Output the [X, Y] coordinate of the center of the cell containing the given text.  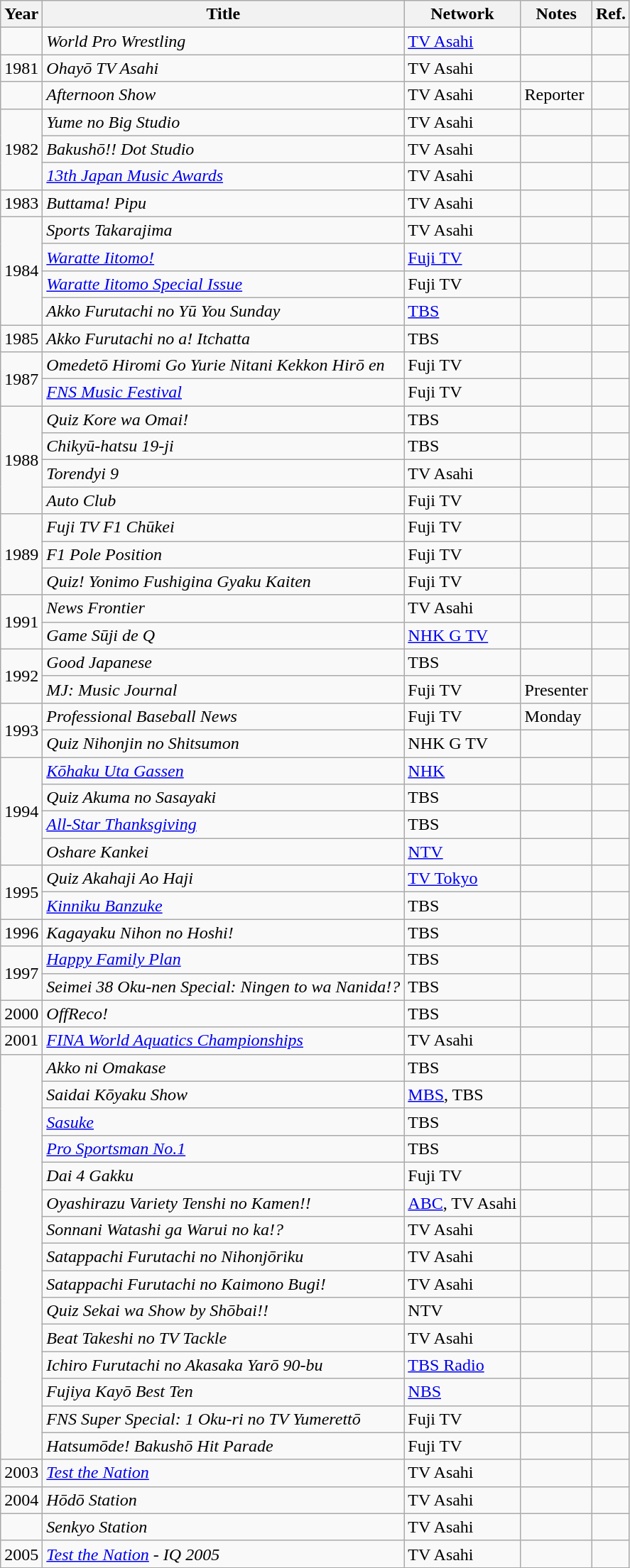
Akko Furutachi no a! Itchatta [223, 339]
News Frontier [223, 608]
2005 [21, 1554]
Game Sūji de Q [223, 635]
Saidai Kōyaku Show [223, 1095]
1988 [21, 460]
Waratte Iitomo! [223, 257]
13th Japan Music Awards [223, 176]
1994 [21, 811]
Title [223, 14]
ABC, TV Asahi [462, 1203]
Akko Furutachi no Yū You Sunday [223, 311]
1993 [21, 730]
Hatsumōde! Bakushō Hit Parade [223, 1446]
Quiz Sekai wa Show by Shōbai!! [223, 1311]
1991 [21, 622]
NBS [462, 1392]
NHK [462, 770]
1985 [21, 339]
1995 [21, 892]
2000 [21, 1014]
FINA World Aquatics Championships [223, 1041]
Oshare Kankei [223, 852]
F1 Pole Position [223, 554]
MJ: Music Journal [223, 689]
Yume no Big Studio [223, 122]
Ichiro Furutachi no Akasaka Yarō 90-bu [223, 1365]
Kōhaku Uta Gassen [223, 770]
TV Tokyo [462, 879]
Fujiya Kayō Best Ten [223, 1392]
Oyashirazu Variety Tenshi no Kamen!! [223, 1203]
Pro Sportsman No.1 [223, 1148]
Quiz Nihonjin no Shitsumon [223, 743]
Beat Takeshi no TV Tackle [223, 1338]
Sasuke [223, 1122]
2003 [21, 1473]
Ref. [611, 14]
FNS Music Festival [223, 393]
MBS, TBS [462, 1095]
Waratte Iitomo Special Issue [223, 284]
1996 [21, 933]
Dai 4 Gakku [223, 1175]
Professional Baseball News [223, 716]
Quiz Kore wa Omai! [223, 420]
1997 [21, 973]
1983 [21, 203]
Ohayō TV Asahi [223, 68]
Chikyū-hatsu 19-ji [223, 446]
FNS Super Special: 1 Oku-ri no TV Yumerettō [223, 1419]
World Pro Wrestling [223, 41]
Bakushō!! Dot Studio [223, 149]
Year [21, 14]
1981 [21, 68]
Buttama! Pipu [223, 203]
Seimei 38 Oku-nen Special: Ningen to wa Nanida!? [223, 987]
2004 [21, 1500]
Happy Family Plan [223, 960]
Monday [556, 716]
Torendyi 9 [223, 473]
1982 [21, 149]
2001 [21, 1041]
Omedetō Hiromi Go Yurie Nitani Kekkon Hirō en [223, 366]
Senkyo Station [223, 1527]
Fuji TV F1 Chūkei [223, 527]
Network [462, 14]
Reporter [556, 95]
Quiz Akahaji Ao Haji [223, 879]
TBS Radio [462, 1365]
All-Star Thanksgiving [223, 825]
Quiz! Yonimo Fushigina Gyaku Kaiten [223, 581]
Satappachi Furutachi no Nihonjōriku [223, 1257]
Notes [556, 14]
1984 [21, 270]
Satappachi Furutachi no Kaimono Bugi! [223, 1284]
Test the Nation - IQ 2005 [223, 1554]
Sports Takarajima [223, 230]
Test the Nation [223, 1473]
Presenter [556, 689]
1987 [21, 379]
Hōdō Station [223, 1500]
Afternoon Show [223, 95]
Quiz Akuma no Sasayaki [223, 798]
Sonnani Watashi ga Warui no ka!? [223, 1230]
Akko ni Omakase [223, 1068]
1989 [21, 554]
OffReco! [223, 1014]
1992 [21, 676]
Good Japanese [223, 662]
Auto Club [223, 500]
Kinniku Banzuke [223, 906]
Kagayaku Nihon no Hoshi! [223, 933]
